Locate the cell with the specified text and output its (X, Y) center coordinate. 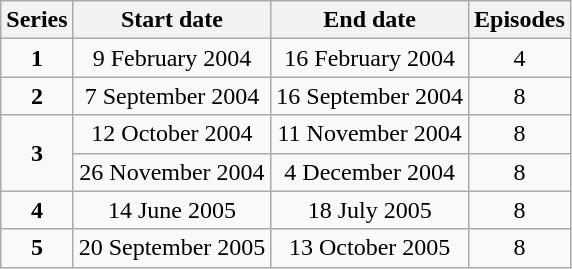
20 September 2005 (172, 248)
Episodes (520, 20)
13 October 2005 (370, 248)
5 (37, 248)
18 July 2005 (370, 210)
14 June 2005 (172, 210)
Start date (172, 20)
26 November 2004 (172, 172)
16 September 2004 (370, 96)
9 February 2004 (172, 58)
1 (37, 58)
Series (37, 20)
16 February 2004 (370, 58)
7 September 2004 (172, 96)
12 October 2004 (172, 134)
2 (37, 96)
4 December 2004 (370, 172)
11 November 2004 (370, 134)
End date (370, 20)
3 (37, 153)
